Find where the given text appears and provide that cell's center as [x, y] coordinate. 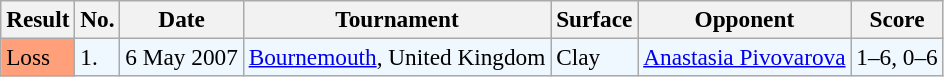
Clay [594, 57]
Surface [594, 19]
1. [98, 57]
1–6, 0–6 [897, 57]
Result [38, 19]
6 May 2007 [182, 57]
Bournemouth, United Kingdom [397, 57]
Opponent [744, 19]
Score [897, 19]
Loss [38, 57]
No. [98, 19]
Tournament [397, 19]
Date [182, 19]
Anastasia Pivovarova [744, 57]
